From the cell containing the given text, extract its center point as [x, y] coordinate. 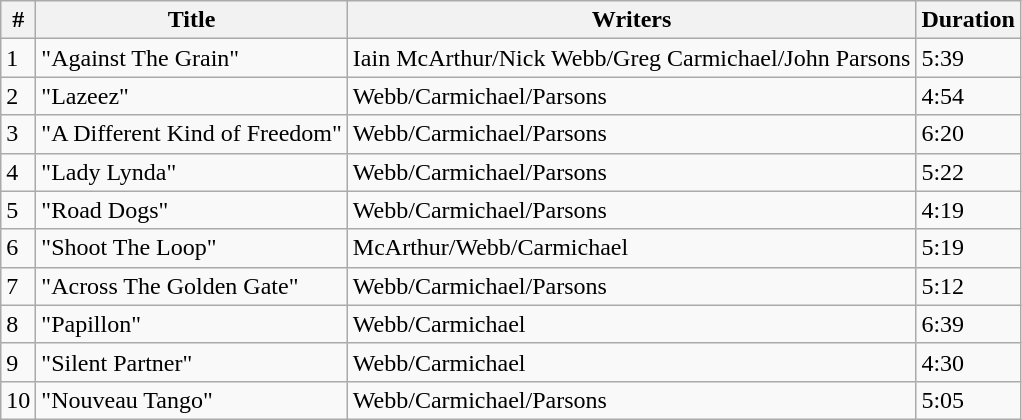
4:54 [968, 96]
Iain McArthur/Nick Webb/Greg Carmichael/John Parsons [632, 58]
7 [18, 286]
6 [18, 248]
Title [192, 20]
9 [18, 362]
5:05 [968, 400]
"Nouveau Tango" [192, 400]
"Lady Lynda" [192, 172]
"Against The Grain" [192, 58]
4:19 [968, 210]
3 [18, 134]
6:39 [968, 324]
4 [18, 172]
"A Different Kind of Freedom" [192, 134]
"Lazeez" [192, 96]
"Papillon" [192, 324]
McArthur/Webb/Carmichael [632, 248]
5:39 [968, 58]
Writers [632, 20]
Duration [968, 20]
10 [18, 400]
"Silent Partner" [192, 362]
"Across The Golden Gate" [192, 286]
5:19 [968, 248]
4:30 [968, 362]
5 [18, 210]
6:20 [968, 134]
2 [18, 96]
"Road Dogs" [192, 210]
5:12 [968, 286]
1 [18, 58]
# [18, 20]
5:22 [968, 172]
8 [18, 324]
"Shoot The Loop" [192, 248]
